Output the (X, Y) coordinate of the center of the cell containing the given text.  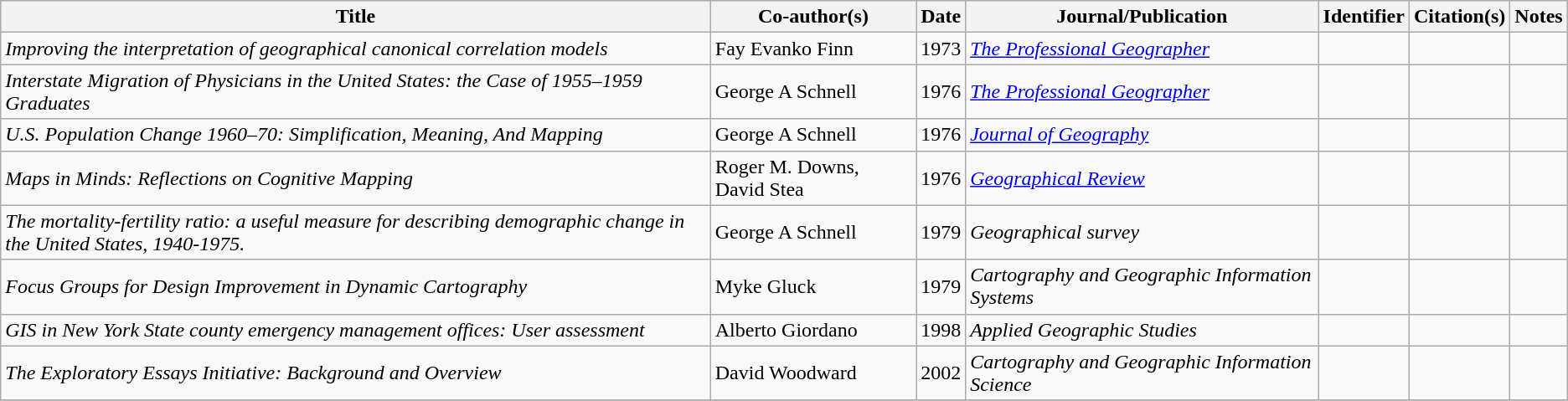
Focus Groups for Design Improvement in Dynamic Cartography (356, 286)
Myke Gluck (812, 286)
Cartography and Geographic Information Science (1142, 373)
Improving the interpretation of geographical canonical correlation models (356, 49)
Date (941, 17)
Maps in Minds: Reflections on Cognitive Mapping (356, 177)
2002 (941, 373)
Title (356, 17)
Cartography and Geographic Information Systems (1142, 286)
Alberto Giordano (812, 330)
1973 (941, 49)
Geographical Review (1142, 177)
Interstate Migration of Physicians in the United States: the Case of 1955–1959 Graduates (356, 92)
The Exploratory Essays Initiative: Background and Overview (356, 373)
Identifier (1364, 17)
Applied Geographic Studies (1142, 330)
1998 (941, 330)
Co-author(s) (812, 17)
Journal of Geography (1142, 135)
Citation(s) (1459, 17)
Notes (1539, 17)
Roger M. Downs, David Stea (812, 177)
Fay Evanko Finn (812, 49)
U.S. Population Change 1960–70: Simplification, Meaning, And Mapping (356, 135)
GIS in New York State county emergency management offices: User assessment (356, 330)
Journal/Publication (1142, 17)
Geographical survey (1142, 233)
The mortality-fertility ratio: a useful measure for describing demographic change in the United States, 1940-1975. (356, 233)
David Woodward (812, 373)
